Return the [X, Y] coordinate for the center point of the cell that contains the specified text.  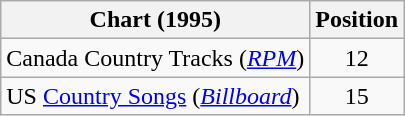
12 [357, 58]
Position [357, 20]
Chart (1995) [156, 20]
15 [357, 96]
US Country Songs (Billboard) [156, 96]
Canada Country Tracks (RPM) [156, 58]
